Detect which cell encompasses the target text, then output its [X, Y] center coordinate. 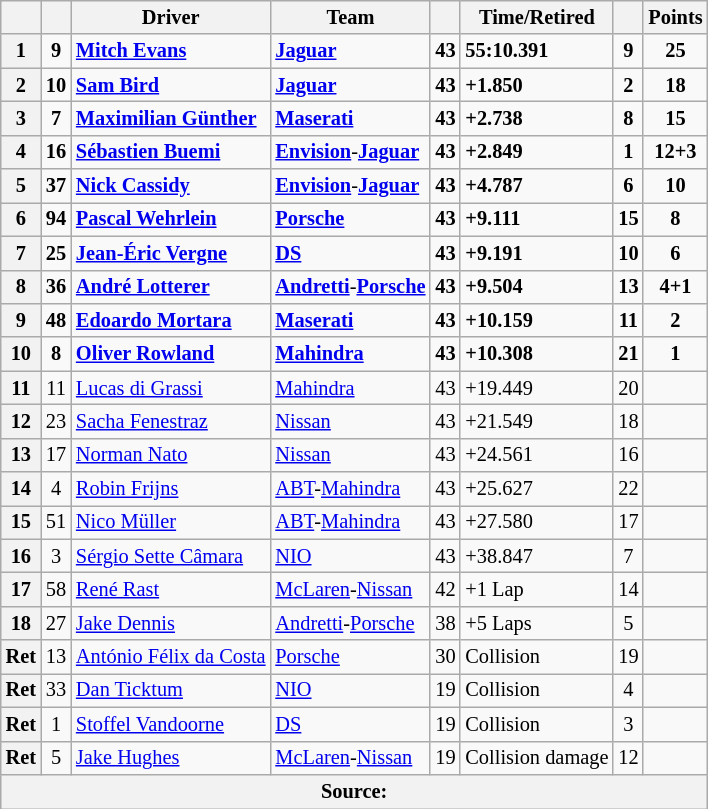
+10.308 [536, 354]
René Rast [170, 589]
37 [56, 186]
António Félix da Costa [170, 657]
23 [56, 421]
Jean-Éric Vergne [170, 253]
+9.504 [536, 287]
30 [445, 657]
Nick Cassidy [170, 186]
Jake Dennis [170, 623]
33 [56, 690]
42 [445, 589]
55:10.391 [536, 51]
Sam Bird [170, 85]
58 [56, 589]
+19.449 [536, 388]
+4.787 [536, 186]
Nico Müller [170, 522]
Robin Frijns [170, 489]
Team [350, 17]
+5 Laps [536, 623]
22 [628, 489]
+24.561 [536, 455]
+9.191 [536, 253]
Sacha Fenestraz [170, 421]
51 [56, 522]
+2.738 [536, 118]
36 [56, 287]
+2.849 [536, 152]
94 [56, 219]
+9.111 [536, 219]
12+3 [675, 152]
38 [445, 623]
21 [628, 354]
48 [56, 320]
Maximilian Günther [170, 118]
+38.847 [536, 556]
Collision damage [536, 758]
Oliver Rowland [170, 354]
Pascal Wehrlein [170, 219]
Edoardo Mortara [170, 320]
4+1 [675, 287]
Time/Retired [536, 17]
Mitch Evans [170, 51]
+1.850 [536, 85]
Sébastien Buemi [170, 152]
+21.549 [536, 421]
André Lotterer [170, 287]
Points [675, 17]
Source: [354, 791]
+25.627 [536, 489]
20 [628, 388]
Sérgio Sette Câmara [170, 556]
+27.580 [536, 522]
Stoffel Vandoorne [170, 724]
+1 Lap [536, 589]
Driver [170, 17]
+10.159 [536, 320]
Jake Hughes [170, 758]
Dan Ticktum [170, 690]
Norman Nato [170, 455]
Lucas di Grassi [170, 388]
27 [56, 623]
